Find where the given text appears and provide that cell's center as [x, y] coordinate. 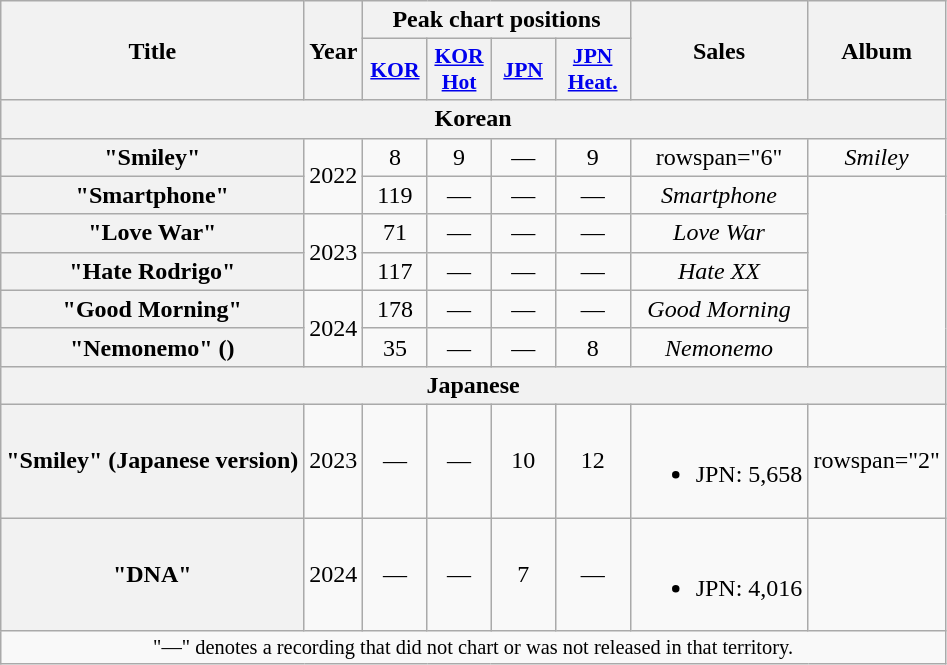
Title [152, 50]
178 [395, 309]
Year [334, 50]
12 [592, 460]
"Hate Rodrigo" [152, 271]
Japanese [474, 385]
"Smartphone" [152, 195]
Sales [719, 50]
35 [395, 347]
71 [395, 233]
Good Morning [719, 309]
"Love War" [152, 233]
Peak chart positions [496, 20]
119 [395, 195]
Korean [474, 119]
"Nemonemo" () [152, 347]
JPN: 5,658 [719, 460]
JPN: 4,016 [719, 574]
Album [877, 50]
Smiley [877, 157]
7 [523, 574]
JPN [523, 70]
Smartphone [719, 195]
10 [523, 460]
"—" denotes a recording that did not chart or was not released in that territory. [474, 648]
117 [395, 271]
Love War [719, 233]
KORHot [459, 70]
rowspan="2" [877, 460]
"DNA" [152, 574]
"Smiley" (Japanese version) [152, 460]
rowspan="6" [719, 157]
Nemonemo [719, 347]
"Good Morning" [152, 309]
2022 [334, 176]
"Smiley" [152, 157]
Hate XX [719, 271]
KOR [395, 70]
JPNHeat. [592, 70]
